Extract the [x, y] coordinate from the center of the cell holding the provided text.  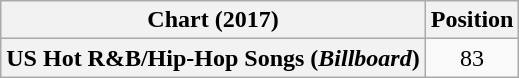
Chart (2017) [213, 20]
83 [472, 58]
US Hot R&B/Hip-Hop Songs (Billboard) [213, 58]
Position [472, 20]
